Return [x, y] of the center of cell containing provided text 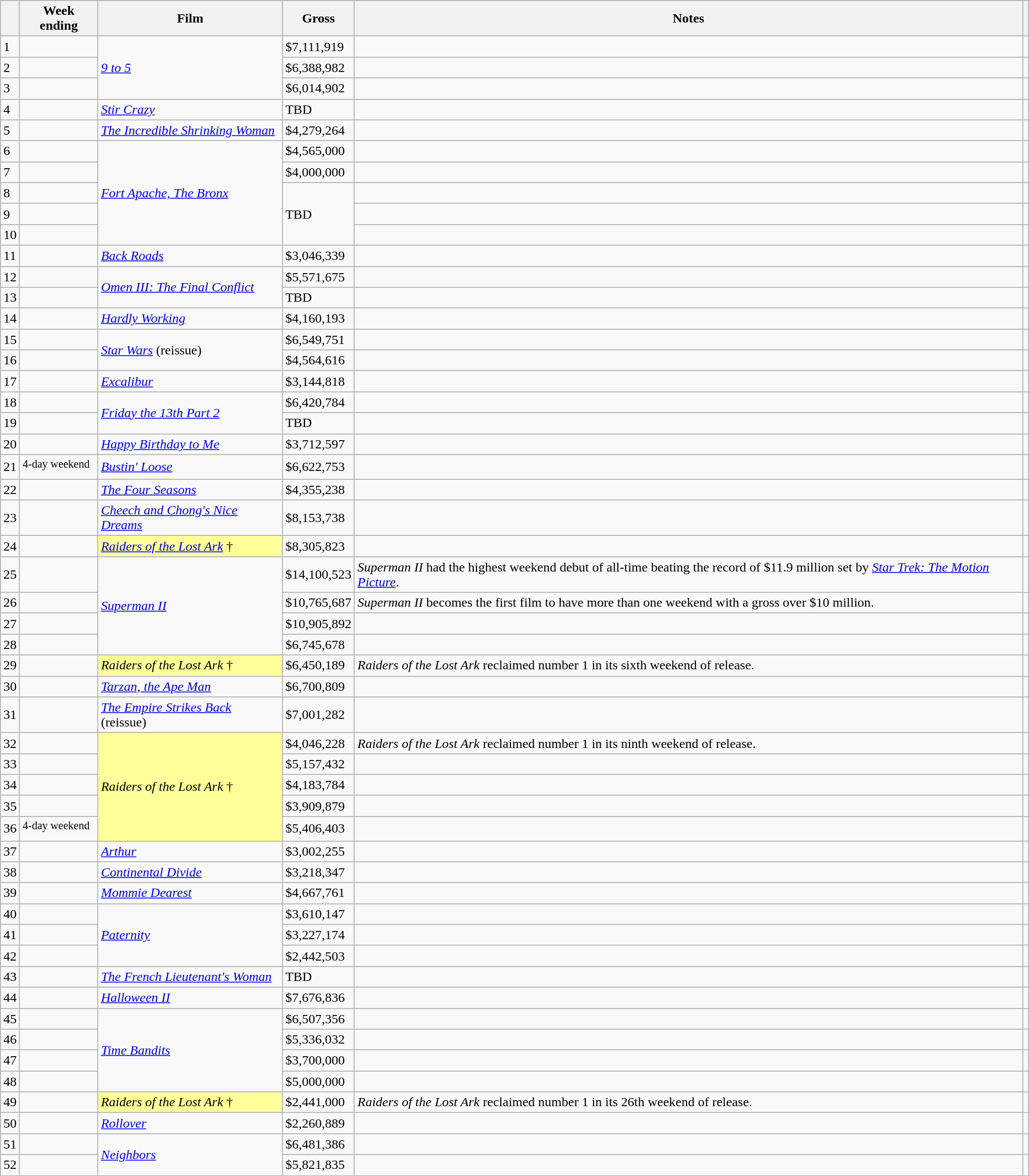
$6,549,751 [319, 340]
$5,157,432 [319, 764]
18 [10, 402]
$4,160,193 [319, 319]
$7,111,919 [319, 47]
$3,046,339 [319, 256]
$6,420,784 [319, 402]
Rollover [190, 1123]
Excalibur [190, 381]
$2,442,503 [319, 956]
52 [10, 1165]
$6,450,189 [319, 665]
$7,676,836 [319, 997]
$8,305,823 [319, 546]
$14,100,523 [319, 575]
Raiders of the Lost Ark reclaimed number 1 in its ninth weekend of release. [688, 743]
Stir Crazy [190, 109]
11 [10, 256]
30 [10, 686]
37 [10, 851]
The Four Seasons [190, 490]
Tarzan, the Ape Man [190, 686]
34 [10, 785]
$6,481,386 [319, 1144]
Back Roads [190, 256]
$10,905,892 [319, 624]
22 [10, 490]
32 [10, 743]
36 [10, 829]
Cheech and Chong's Nice Dreams [190, 518]
16 [10, 360]
1 [10, 47]
Star Wars (reissue) [190, 350]
28 [10, 645]
Continental Divide [190, 872]
19 [10, 423]
39 [10, 893]
47 [10, 1061]
10 [10, 235]
20 [10, 444]
Superman II becomes the first film to have more than one weekend with a gross over $10 million. [688, 603]
Friday the 13th Part 2 [190, 413]
$7,001,282 [319, 714]
The Incredible Shrinking Woman [190, 130]
$6,700,809 [319, 686]
5 [10, 130]
41 [10, 935]
Superman II had the highest weekend debut of all-time beating the record of $11.9 million set by Star Trek: The Motion Picture. [688, 575]
15 [10, 340]
23 [10, 518]
$4,355,238 [319, 490]
46 [10, 1040]
6 [10, 151]
29 [10, 665]
48 [10, 1081]
42 [10, 956]
$5,406,403 [319, 829]
Notes [688, 19]
33 [10, 764]
$3,712,597 [319, 444]
$6,388,982 [319, 68]
45 [10, 1019]
Happy Birthday to Me [190, 444]
8 [10, 193]
$6,622,753 [319, 467]
35 [10, 806]
The French Lieutenant's Woman [190, 977]
Raiders of the Lost Ark reclaimed number 1 in its 26th weekend of release. [688, 1102]
9 [10, 214]
Paternity [190, 935]
$3,227,174 [319, 935]
Hardly Working [190, 319]
50 [10, 1123]
$6,507,356 [319, 1019]
25 [10, 575]
$2,441,000 [319, 1102]
$3,218,347 [319, 872]
$4,046,228 [319, 743]
Time Bandits [190, 1050]
40 [10, 914]
9 to 5 [190, 68]
2 [10, 68]
51 [10, 1144]
4 [10, 109]
$8,153,738 [319, 518]
13 [10, 298]
$3,909,879 [319, 806]
$5,336,032 [319, 1040]
26 [10, 603]
12 [10, 276]
$10,765,687 [319, 603]
3 [10, 88]
$5,571,675 [319, 276]
27 [10, 624]
Superman II [190, 606]
Omen III: The Final Conflict [190, 287]
31 [10, 714]
$3,700,000 [319, 1061]
$6,014,902 [319, 88]
$6,745,678 [319, 645]
Arthur [190, 851]
Neighbors [190, 1155]
Raiders of the Lost Ark reclaimed number 1 in its sixth weekend of release. [688, 665]
7 [10, 172]
$4,564,616 [319, 360]
$5,821,835 [319, 1165]
49 [10, 1102]
The Empire Strikes Back (reissue) [190, 714]
$4,667,761 [319, 893]
Bustin' Loose [190, 467]
$4,279,264 [319, 130]
$3,144,818 [319, 381]
$4,183,784 [319, 785]
44 [10, 997]
17 [10, 381]
Halloween II [190, 997]
Week ending [59, 19]
Gross [319, 19]
38 [10, 872]
$5,000,000 [319, 1081]
$3,002,255 [319, 851]
$4,565,000 [319, 151]
14 [10, 319]
Mommie Dearest [190, 893]
24 [10, 546]
$3,610,147 [319, 914]
Film [190, 19]
$2,260,889 [319, 1123]
Fort Apache, The Bronx [190, 193]
21 [10, 467]
$4,000,000 [319, 172]
43 [10, 977]
